Search for the cell housing the specified text and yield its [x, y] center coordinate. 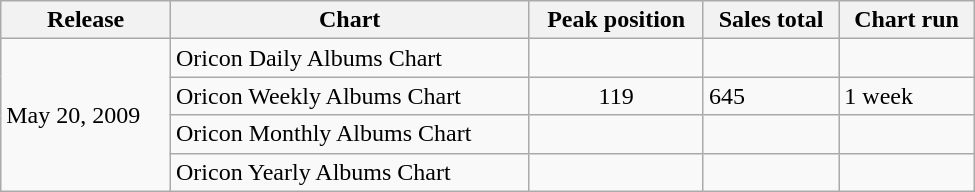
Sales total [770, 20]
Oricon Monthly Albums Chart [349, 134]
Oricon Weekly Albums Chart [349, 96]
119 [616, 96]
Chart [349, 20]
1 week [906, 96]
Oricon Daily Albums Chart [349, 58]
645 [770, 96]
Release [86, 20]
May 20, 2009 [86, 115]
Peak position [616, 20]
Chart run [906, 20]
Oricon Yearly Albums Chart [349, 172]
